Scan for the cell matching the given text and deliver its [x, y] coordinate at center. 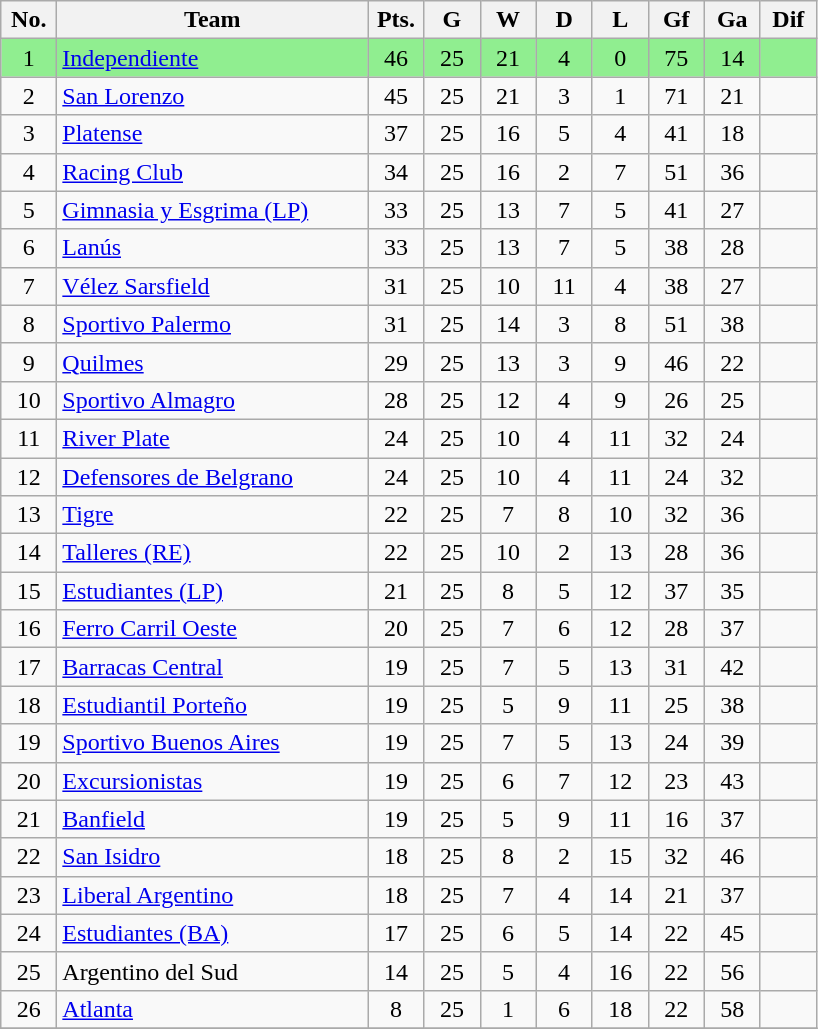
Talleres (RE) [212, 553]
43 [732, 781]
Estudiantes (BA) [212, 933]
Tigre [212, 515]
Estudiantes (LP) [212, 591]
Team [212, 20]
Vélez Sarsfield [212, 286]
Platense [212, 134]
W [508, 20]
Excursionistas [212, 781]
Estudiantil Porteño [212, 705]
Gf [676, 20]
D [564, 20]
Sportivo Almagro [212, 400]
Argentino del Sud [212, 971]
San Lorenzo [212, 96]
River Plate [212, 438]
Liberal Argentino [212, 895]
34 [396, 172]
0 [620, 58]
39 [732, 743]
Quilmes [212, 362]
Ga [732, 20]
42 [732, 667]
56 [732, 971]
75 [676, 58]
L [620, 20]
Dif [788, 20]
71 [676, 96]
Banfield [212, 819]
San Isidro [212, 857]
Gimnasia y Esgrima (LP) [212, 210]
Lanús [212, 248]
29 [396, 362]
Atlanta [212, 1009]
Ferro Carril Oeste [212, 629]
Barracas Central [212, 667]
Defensores de Belgrano [212, 477]
Racing Club [212, 172]
Pts. [396, 20]
Independiente [212, 58]
58 [732, 1009]
35 [732, 591]
No. [29, 20]
Sportivo Palermo [212, 324]
Sportivo Buenos Aires [212, 743]
G [452, 20]
